For the text-containing cell, return its midpoint in (x, y) coordinate format. 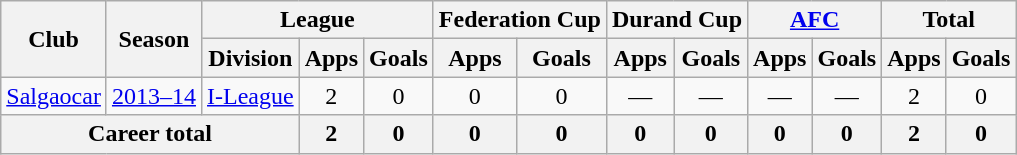
I-League (250, 96)
Durand Cup (676, 20)
Season (154, 39)
Career total (150, 134)
Salgaocar (54, 96)
Division (250, 58)
Total (949, 20)
AFC (815, 20)
Club (54, 39)
Federation Cup (520, 20)
2013–14 (154, 96)
League (317, 20)
